Provide the [X, Y] coordinate of the cell's center where the given text is located.  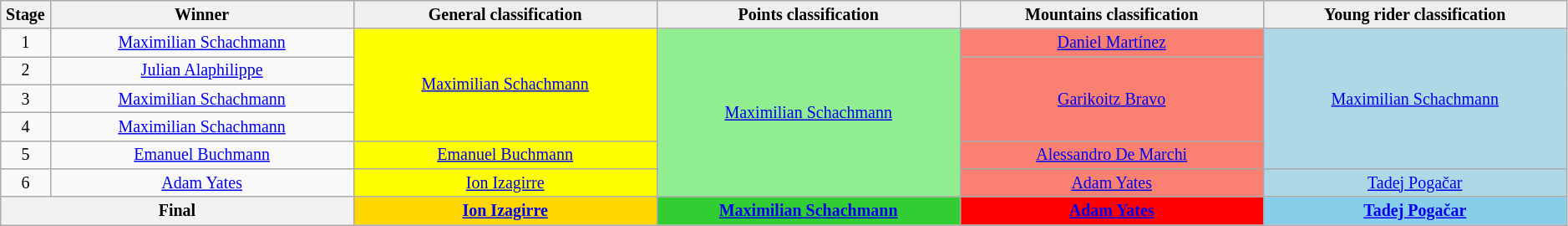
Final [177, 211]
4 [25, 127]
Daniel Martínez [1111, 44]
1 [25, 44]
2 [25, 70]
3 [25, 99]
Points classification [809, 15]
General classification [505, 15]
Stage [25, 15]
Winner [202, 15]
Alessandro De Marchi [1111, 154]
5 [25, 154]
Young rider classification [1415, 15]
Garikoitz Bravo [1111, 99]
Mountains classification [1111, 15]
6 [25, 182]
Julian Alaphilippe [202, 70]
